Pinpoint the cell where the given text exists, returning its [x, y] midpoint coordinate. 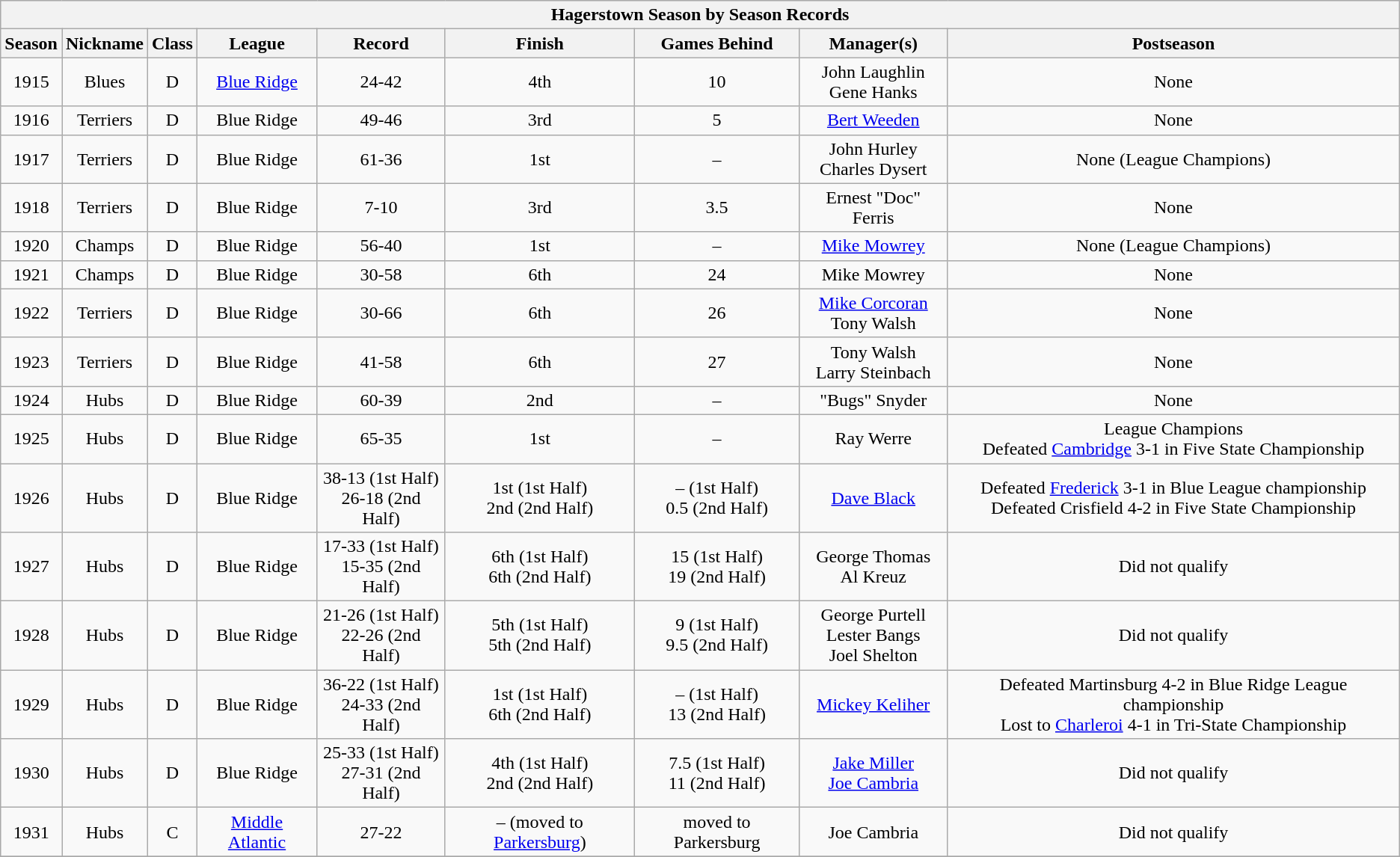
Mickey Keliher [874, 704]
1915 [31, 82]
C [173, 832]
1924 [31, 400]
65-35 [381, 438]
60-39 [381, 400]
Finish [540, 43]
17-33 (1st Half) 15-35 (2nd Half) [381, 567]
9 (1st Half) 9.5 (2nd Half) [717, 636]
21-26 (1st Half) 22-26 (2nd Half) [381, 636]
41-58 [381, 362]
1922 [31, 313]
– (1st Half) 13 (2nd Half) [717, 704]
27-22 [381, 832]
Ernest "Doc" Ferris [874, 208]
26 [717, 313]
2nd [540, 400]
1917 [31, 159]
John Laughlin Gene Hanks [874, 82]
1925 [31, 438]
5th (1st Half) 5th (2nd Half) [540, 636]
1930 [31, 773]
moved to Parkersburg [717, 832]
25-33 (1st Half) 27-31 (2nd Half) [381, 773]
Dave Black [874, 498]
Middle Atlantic [257, 832]
15 (1st Half) 19 (2nd Half) [717, 567]
George Thomas Al Kreuz [874, 567]
1931 [31, 832]
Games Behind [717, 43]
30-66 [381, 313]
6th (1st Half) 6th (2nd Half) [540, 567]
1923 [31, 362]
Jake Miller Joe Cambria [874, 773]
Record [381, 43]
League [257, 43]
1st (1st Half) 6th (2nd Half) [540, 704]
5 [717, 120]
Defeated Frederick 3-1 in Blue League championship Defeated Crisfield 4-2 in Five State Championship [1173, 498]
Nickname [105, 43]
1928 [31, 636]
John Hurley Charles Dysert [874, 159]
27 [717, 362]
League Champions Defeated Cambridge 3-1 in Five State Championship [1173, 438]
Bert Weeden [874, 120]
Hagerstown Season by Season Records [700, 15]
4th [540, 82]
1920 [31, 246]
1st (1st Half) 2nd (2nd Half) [540, 498]
Class [173, 43]
10 [717, 82]
– (moved to Parkersburg) [540, 832]
1926 [31, 498]
– (1st Half) 0.5 (2nd Half) [717, 498]
Blues [105, 82]
24 [717, 274]
30-58 [381, 274]
49-46 [381, 120]
4th (1st Half) 2nd (2nd Half) [540, 773]
7.5 (1st Half) 11 (2nd Half) [717, 773]
Ray Werre [874, 438]
7-10 [381, 208]
George Purtell Lester Bangs Joel Shelton [874, 636]
Joe Cambria [874, 832]
"Bugs" Snyder [874, 400]
61-36 [381, 159]
1929 [31, 704]
Manager(s) [874, 43]
Postseason [1173, 43]
Defeated Martinsburg 4-2 in Blue Ridge League championship Lost to Charleroi 4-1 in Tri-State Championship [1173, 704]
1916 [31, 120]
1918 [31, 208]
38-13 (1st Half) 26-18 (2nd Half) [381, 498]
3.5 [717, 208]
Mike Corcoran Tony Walsh [874, 313]
Tony Walsh Larry Steinbach [874, 362]
56-40 [381, 246]
Season [31, 43]
1927 [31, 567]
24-42 [381, 82]
36-22 (1st Half) 24-33 (2nd Half) [381, 704]
1921 [31, 274]
